Pinpoint the cell where the given text exists, returning its (X, Y) midpoint coordinate. 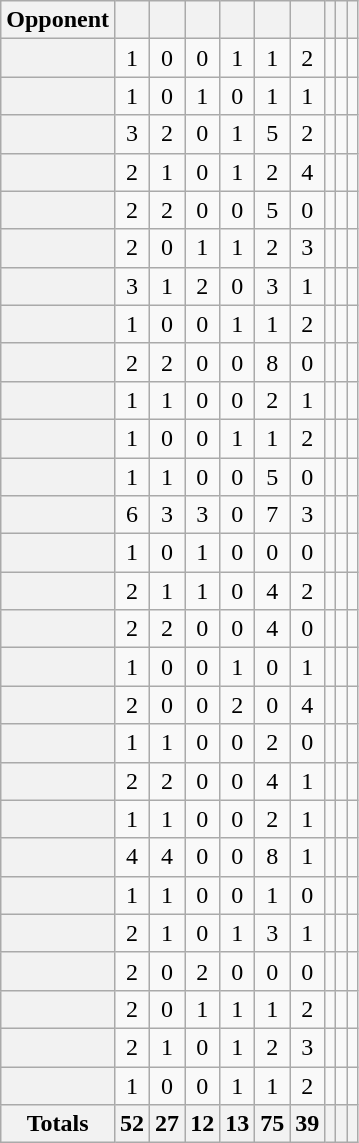
6 (132, 515)
75 (272, 1124)
Totals (58, 1124)
39 (308, 1124)
7 (272, 515)
27 (168, 1124)
Opponent (58, 20)
12 (202, 1124)
13 (238, 1124)
52 (132, 1124)
